Search for the cell housing the specified text and yield its [X, Y] center coordinate. 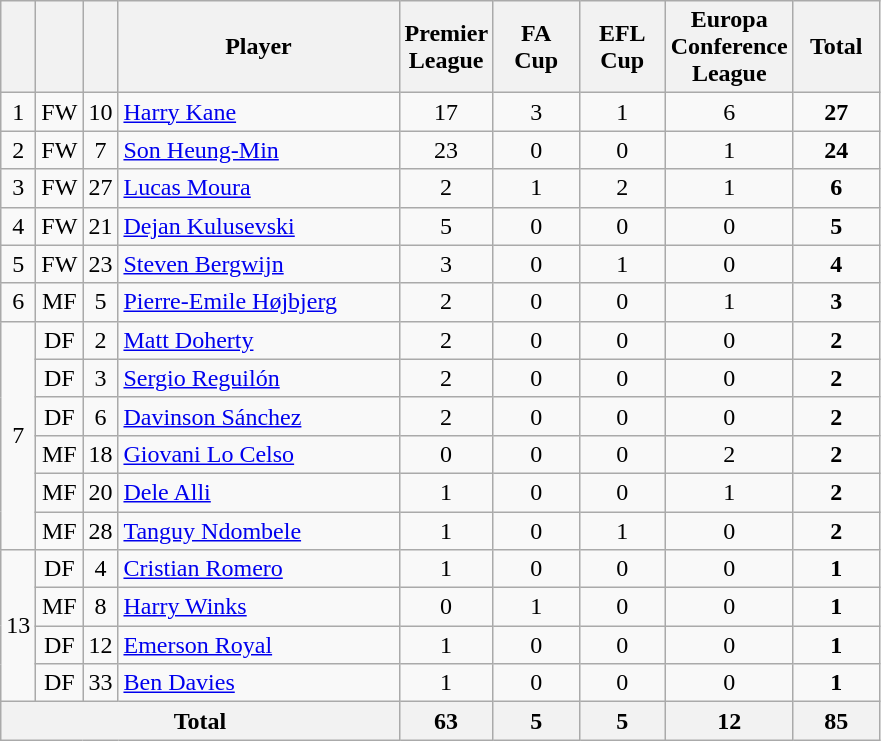
17 [446, 112]
Sergio Reguilón [258, 378]
Emerson Royal [258, 645]
21 [100, 226]
Dele Alli [258, 492]
Harry Winks [258, 607]
Steven Bergwijn [258, 264]
Premier League [446, 47]
85 [836, 721]
Davinson Sánchez [258, 416]
FA Cup [536, 47]
24 [836, 150]
Son Heung-Min [258, 150]
20 [100, 492]
Harry Kane [258, 112]
Player [258, 47]
33 [100, 683]
Ben Davies [258, 683]
Dejan Kulusevski [258, 226]
Tanguy Ndombele [258, 531]
Giovani Lo Celso [258, 454]
EFL Cup [622, 47]
Pierre-Emile Højbjerg [258, 302]
8 [100, 607]
18 [100, 454]
28 [100, 531]
13 [18, 626]
63 [446, 721]
Matt Doherty [258, 340]
10 [100, 112]
Lucas Moura [258, 188]
Europa Conference League [729, 47]
Cristian Romero [258, 569]
